Identify which cell holds the provided text, then report its (x, y) central coordinate. 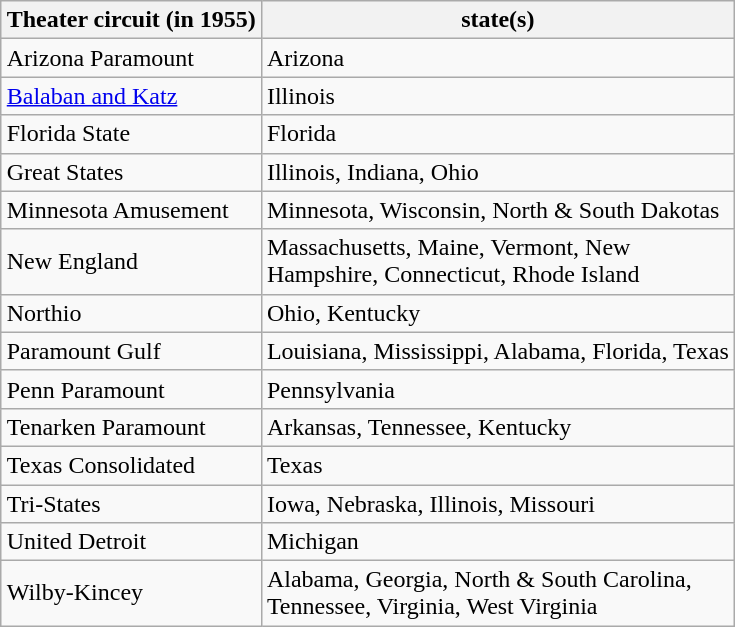
United Detroit (131, 542)
Arkansas, Tennessee, Kentucky (498, 427)
Northio (131, 313)
Louisiana, Mississippi, Alabama, Florida, Texas (498, 351)
Penn Paramount (131, 389)
Iowa, Nebraska, Illinois, Missouri (498, 503)
Tri-States (131, 503)
Massachusetts, Maine, Vermont, New Hampshire, Connecticut, Rhode Island (498, 262)
Ohio, Kentucky (498, 313)
Texas (498, 465)
Arizona (498, 58)
New England (131, 262)
Michigan (498, 542)
Texas Consolidated (131, 465)
Wilby-Kincey (131, 594)
Tenarken Paramount (131, 427)
Minnesota Amusement (131, 210)
Minnesota, Wisconsin, North & South Dakotas (498, 210)
Theater circuit (in 1955) (131, 20)
Great States (131, 172)
Illinois, Indiana, Ohio (498, 172)
Paramount Gulf (131, 351)
Alabama, Georgia, North & South Carolina, Tennessee, Virginia, West Virginia (498, 594)
Florida State (131, 134)
Arizona Paramount (131, 58)
Balaban and Katz (131, 96)
state(s) (498, 20)
Illinois (498, 96)
Pennsylvania (498, 389)
Florida (498, 134)
